Return [x, y] of the center of cell containing provided text 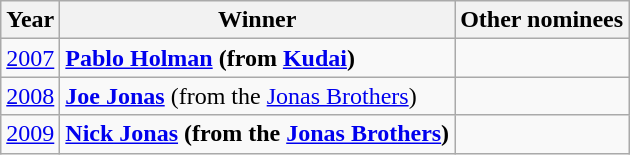
Joe Jonas (from the Jonas Brothers) [258, 96]
Pablo Holman (from Kudai) [258, 58]
Nick Jonas (from the Jonas Brothers) [258, 134]
Year [30, 20]
2007 [30, 58]
2009 [30, 134]
Winner [258, 20]
Other nominees [542, 20]
2008 [30, 96]
